Find where the given text appears and provide that cell's center as (X, Y) coordinate. 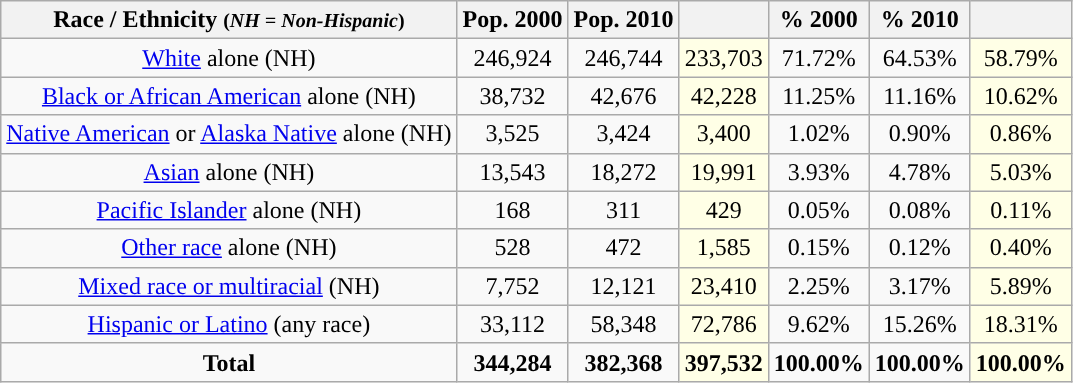
15.26% (920, 324)
Black or African American alone (NH) (229, 96)
528 (512, 248)
3.17% (920, 286)
13,543 (512, 172)
11.16% (920, 96)
0.86% (1020, 134)
Pop. 2000 (512, 20)
246,924 (512, 58)
4.78% (920, 172)
233,703 (724, 58)
5.03% (1020, 172)
White alone (NH) (229, 58)
Mixed race or multiracial (NH) (229, 286)
0.90% (920, 134)
Asian alone (NH) (229, 172)
42,676 (624, 96)
1,585 (724, 248)
1.02% (818, 134)
0.11% (1020, 210)
472 (624, 248)
Total (229, 362)
Pop. 2010 (624, 20)
0.15% (818, 248)
344,284 (512, 362)
71.72% (818, 58)
9.62% (818, 324)
11.25% (818, 96)
3.93% (818, 172)
% 2010 (920, 20)
246,744 (624, 58)
18.31% (1020, 324)
33,112 (512, 324)
382,368 (624, 362)
Native American or Alaska Native alone (NH) (229, 134)
19,991 (724, 172)
Other race alone (NH) (229, 248)
3,400 (724, 134)
Pacific Islander alone (NH) (229, 210)
0.12% (920, 248)
3,424 (624, 134)
38,732 (512, 96)
168 (512, 210)
42,228 (724, 96)
0.08% (920, 210)
% 2000 (818, 20)
429 (724, 210)
397,532 (724, 362)
72,786 (724, 324)
64.53% (920, 58)
12,121 (624, 286)
Race / Ethnicity (NH = Non-Hispanic) (229, 20)
7,752 (512, 286)
Hispanic or Latino (any race) (229, 324)
0.40% (1020, 248)
5.89% (1020, 286)
58.79% (1020, 58)
3,525 (512, 134)
0.05% (818, 210)
311 (624, 210)
23,410 (724, 286)
58,348 (624, 324)
18,272 (624, 172)
2.25% (818, 286)
10.62% (1020, 96)
